Output the [X, Y] coordinate of the center of the cell containing the given text.  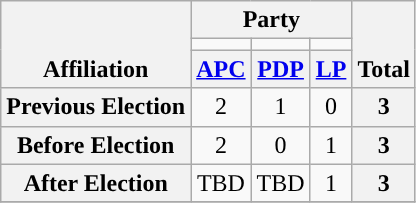
Total [384, 44]
PDP [280, 69]
Affiliation [96, 44]
Before Election [96, 145]
After Election [96, 183]
APC [221, 69]
Party [272, 20]
LP [331, 69]
Previous Election [96, 107]
